Extract the [X, Y] coordinate from the center of the cell holding the provided text.  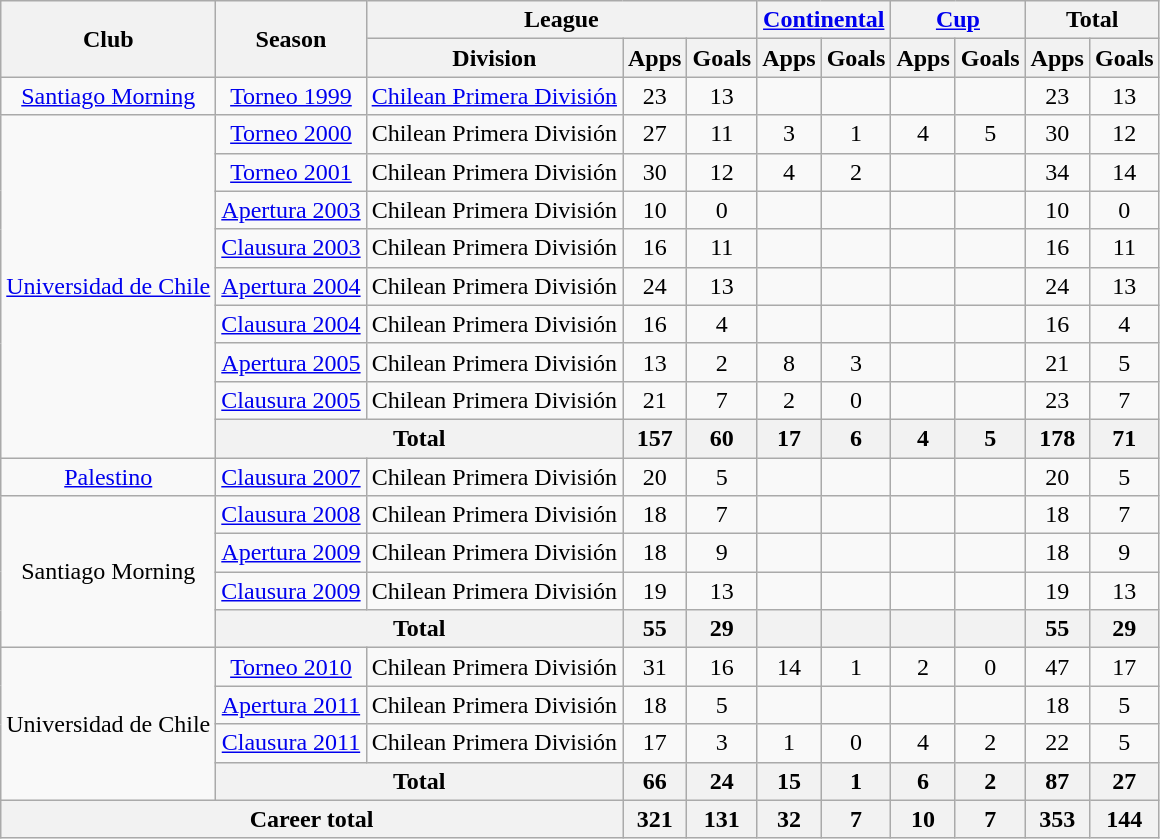
34 [1057, 172]
Torneo 2010 [291, 667]
47 [1057, 667]
144 [1124, 819]
Club [108, 39]
Cup [958, 20]
Torneo 1999 [291, 96]
60 [722, 438]
Apertura 2005 [291, 362]
22 [1057, 743]
Clausura 2003 [291, 248]
Apertura 2004 [291, 286]
87 [1057, 781]
157 [654, 438]
Continental [824, 20]
8 [789, 362]
Torneo 2001 [291, 172]
Palestino [108, 477]
321 [654, 819]
15 [789, 781]
Season [291, 39]
Career total [312, 819]
Division [494, 58]
66 [654, 781]
Torneo 2000 [291, 134]
Clausura 2008 [291, 515]
178 [1057, 438]
Clausura 2011 [291, 743]
Apertura 2009 [291, 553]
Clausura 2009 [291, 591]
Apertura 2003 [291, 210]
Clausura 2004 [291, 324]
32 [789, 819]
Apertura 2011 [291, 705]
31 [654, 667]
Clausura 2005 [291, 400]
131 [722, 819]
Clausura 2007 [291, 477]
71 [1124, 438]
League [562, 20]
353 [1057, 819]
